Identify which cell holds the provided text, then report its (x, y) central coordinate. 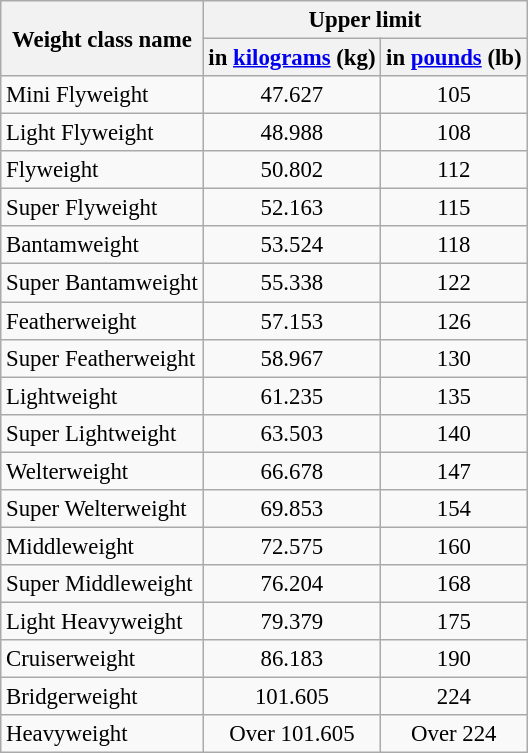
135 (454, 396)
160 (454, 546)
Mini Flyweight (102, 95)
in pounds (lb) (454, 58)
175 (454, 621)
Heavyweight (102, 734)
63.503 (292, 433)
224 (454, 697)
52.163 (292, 208)
53.524 (292, 245)
Super Welterweight (102, 509)
147 (454, 471)
69.853 (292, 509)
118 (454, 245)
57.153 (292, 321)
140 (454, 433)
122 (454, 283)
Flyweight (102, 170)
Super Lightweight (102, 433)
Light Heavyweight (102, 621)
Super Flyweight (102, 208)
Weight class name (102, 38)
112 (454, 170)
105 (454, 95)
108 (454, 133)
Over 101.605 (292, 734)
Middleweight (102, 546)
58.967 (292, 358)
Cruiserweight (102, 659)
79.379 (292, 621)
101.605 (292, 697)
154 (454, 509)
86.183 (292, 659)
47.627 (292, 95)
Super Bantamweight (102, 283)
Bantamweight (102, 245)
Super Middleweight (102, 584)
72.575 (292, 546)
115 (454, 208)
Super Featherweight (102, 358)
in kilograms (kg) (292, 58)
Upper limit (365, 20)
Light Flyweight (102, 133)
48.988 (292, 133)
61.235 (292, 396)
Welterweight (102, 471)
Over 224 (454, 734)
50.802 (292, 170)
190 (454, 659)
168 (454, 584)
Featherweight (102, 321)
Bridgerweight (102, 697)
66.678 (292, 471)
130 (454, 358)
126 (454, 321)
Lightweight (102, 396)
76.204 (292, 584)
55.338 (292, 283)
